Return [x, y] of the center of cell containing provided text 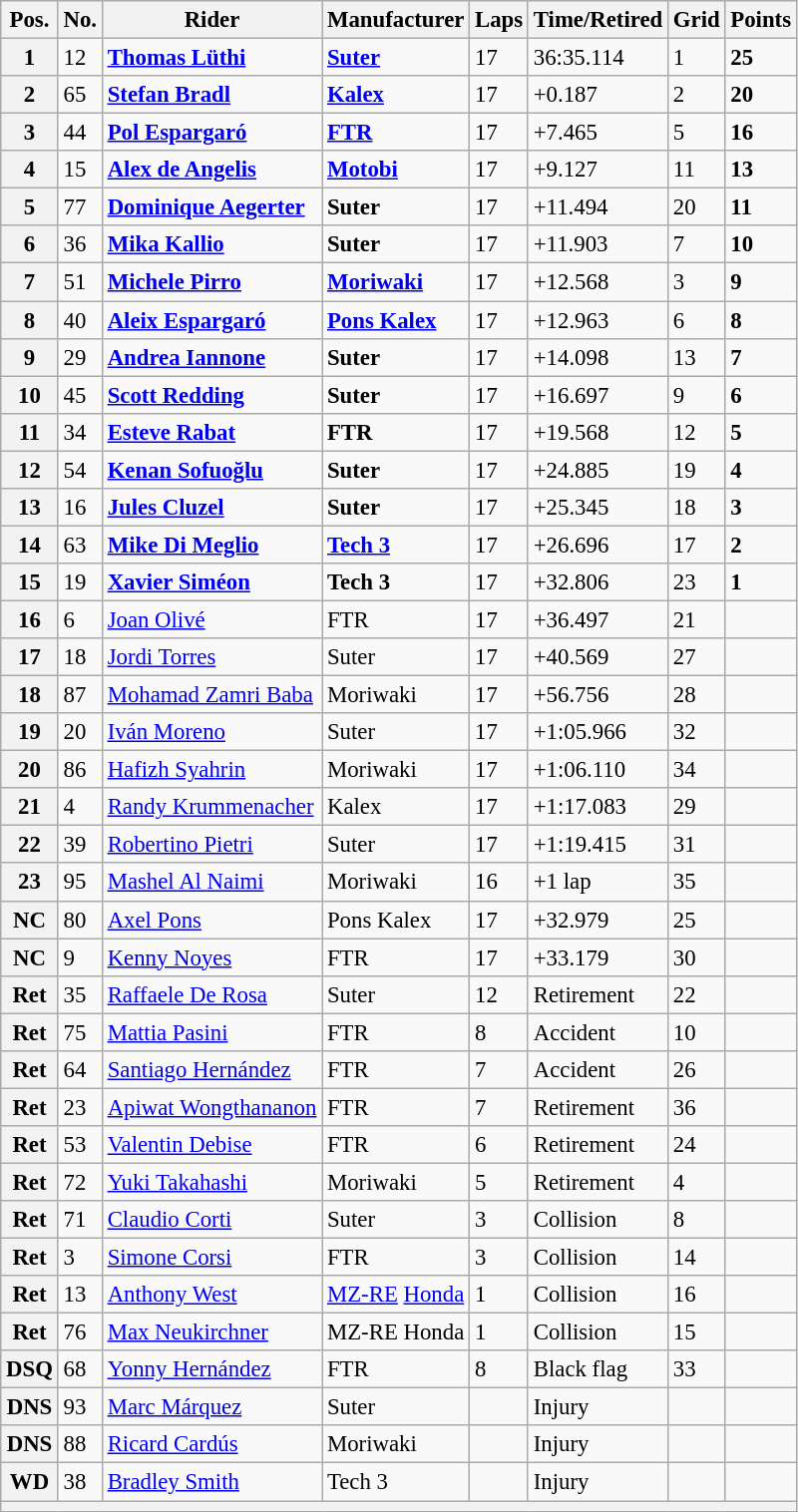
+56.756 [598, 695]
Valentin Debise [211, 1145]
+1:19.415 [598, 845]
Bradley Smith [211, 1482]
+32.979 [598, 920]
80 [80, 920]
Iván Moreno [211, 732]
40 [80, 320]
26 [696, 1070]
64 [80, 1070]
Mike Di Meglio [211, 545]
Claudio Corti [211, 1220]
Esteve Rabat [211, 432]
+33.179 [598, 957]
+7.465 [598, 133]
Anthony West [211, 1295]
Pos. [30, 20]
68 [80, 1369]
+26.696 [598, 545]
Kenan Sofuoğlu [211, 470]
+24.885 [598, 470]
28 [696, 695]
DSQ [30, 1369]
Grid [696, 20]
WD [30, 1482]
+19.568 [598, 432]
Thomas Lüthi [211, 58]
Hafizh Syahrin [211, 770]
Motobi [396, 170]
87 [80, 695]
Black flag [598, 1369]
45 [80, 395]
51 [80, 282]
53 [80, 1145]
86 [80, 770]
+1 lap [598, 883]
+1:06.110 [598, 770]
Simone Corsi [211, 1258]
33 [696, 1369]
Alex de Angelis [211, 170]
38 [80, 1482]
93 [80, 1407]
27 [696, 657]
Jules Cluzel [211, 508]
+9.127 [598, 170]
Kenny Noyes [211, 957]
Laps [499, 20]
Time/Retired [598, 20]
54 [80, 470]
Axel Pons [211, 920]
Andrea Iannone [211, 357]
Xavier Siméon [211, 582]
72 [80, 1182]
75 [80, 1032]
36:35.114 [598, 58]
+11.494 [598, 207]
Mohamad Zamri Baba [211, 695]
88 [80, 1445]
30 [696, 957]
Pol Espargaró [211, 133]
Rider [211, 20]
Apiwat Wongthananon [211, 1107]
+11.903 [598, 244]
+32.806 [598, 582]
44 [80, 133]
Max Neukirchner [211, 1332]
+16.697 [598, 395]
Santiago Hernández [211, 1070]
24 [696, 1145]
+0.187 [598, 95]
+12.568 [598, 282]
Aleix Espargaró [211, 320]
+40.569 [598, 657]
Ricard Cardús [211, 1445]
Robertino Pietri [211, 845]
+14.098 [598, 357]
76 [80, 1332]
32 [696, 732]
Mika Kallio [211, 244]
31 [696, 845]
Joan Olivé [211, 619]
Raffaele De Rosa [211, 994]
65 [80, 95]
Randy Krummenacher [211, 807]
Points [760, 20]
Mattia Pasini [211, 1032]
+25.345 [598, 508]
Jordi Torres [211, 657]
Stefan Bradl [211, 95]
Manufacturer [396, 20]
77 [80, 207]
Yonny Hernández [211, 1369]
+1:05.966 [598, 732]
63 [80, 545]
Scott Redding [211, 395]
+1:17.083 [598, 807]
Dominique Aegerter [211, 207]
+12.963 [598, 320]
+36.497 [598, 619]
Marc Márquez [211, 1407]
39 [80, 845]
Yuki Takahashi [211, 1182]
95 [80, 883]
Mashel Al Naimi [211, 883]
No. [80, 20]
Michele Pirro [211, 282]
71 [80, 1220]
